For the text-containing cell, return its midpoint in [X, Y] coordinate format. 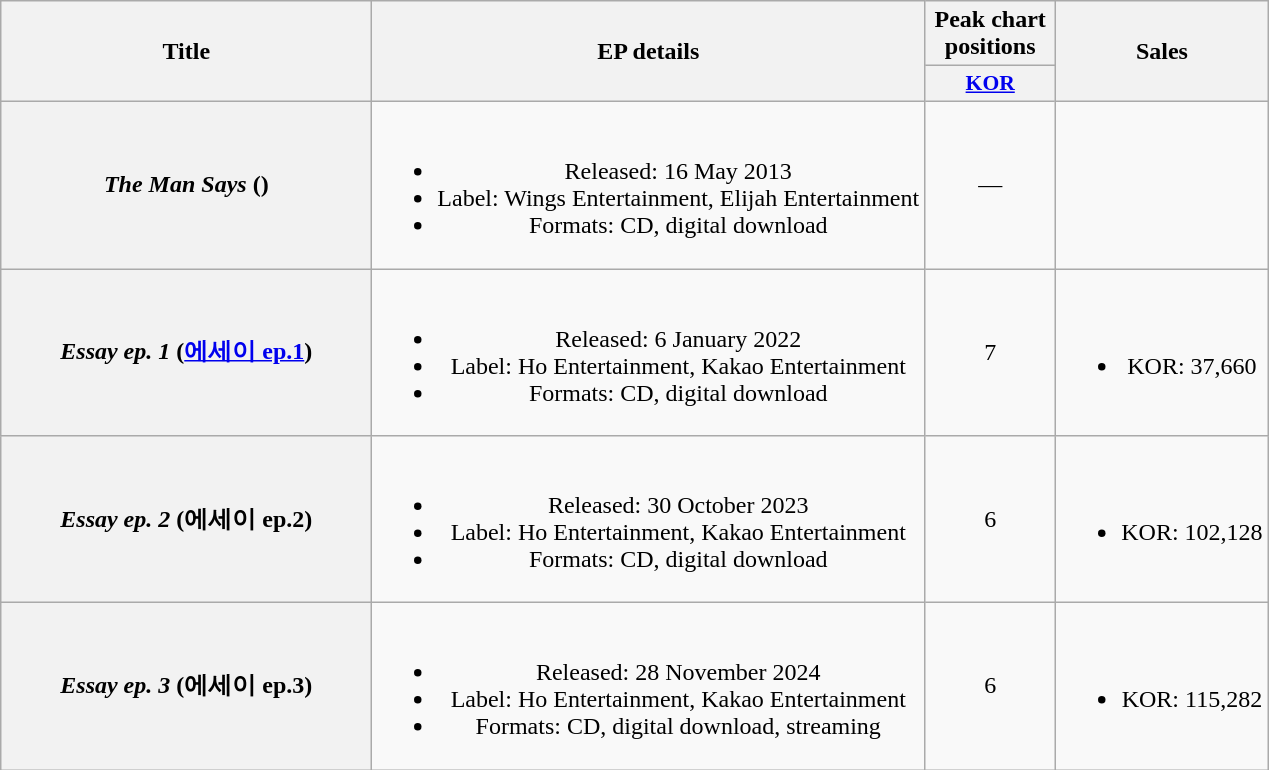
The Man Says () [186, 184]
Released: 30 October 2023Label: Ho Entertainment, Kakao EntertainmentFormats: CD, digital download [648, 520]
EP details [648, 52]
Released: 16 May 2013Label: Wings Entertainment, Elijah EntertainmentFormats: CD, digital download [648, 184]
KOR: 37,660 [1162, 352]
Released: 28 November 2024Label: Ho Entertainment, Kakao EntertainmentFormats: CD, digital download, streaming [648, 686]
Essay ep. 1 (에세이 ep.1) [186, 352]
— [990, 184]
7 [990, 352]
KOR [990, 84]
Title [186, 52]
Sales [1162, 52]
Essay ep. 2 (에세이 ep.2) [186, 520]
KOR: 102,128 [1162, 520]
KOR: 115,282 [1162, 686]
Essay ep. 3 (에세이 ep.3) [186, 686]
Released: 6 January 2022Label: Ho Entertainment, Kakao EntertainmentFormats: CD, digital download [648, 352]
Peak chart positions [990, 34]
